Extract the [X, Y] coordinate from the center of the cell holding the provided text.  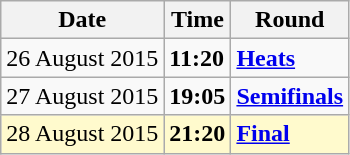
Date [82, 20]
Semifinals [290, 96]
27 August 2015 [82, 96]
11:20 [198, 58]
Final [290, 134]
Time [198, 20]
21:20 [198, 134]
26 August 2015 [82, 58]
Heats [290, 58]
28 August 2015 [82, 134]
Round [290, 20]
19:05 [198, 96]
